Locate the cell with the specified text and output its [x, y] center coordinate. 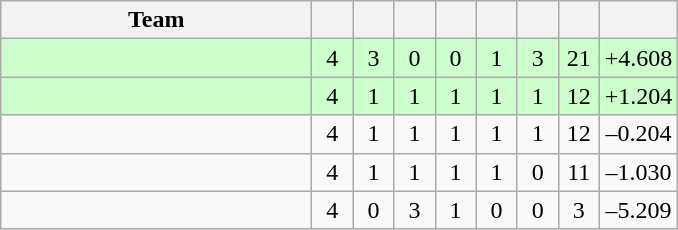
Team [156, 20]
21 [578, 58]
11 [578, 172]
–0.204 [638, 134]
–1.030 [638, 172]
+1.204 [638, 96]
+4.608 [638, 58]
–5.209 [638, 210]
